Detect which cell encompasses the target text, then output its (X, Y) center coordinate. 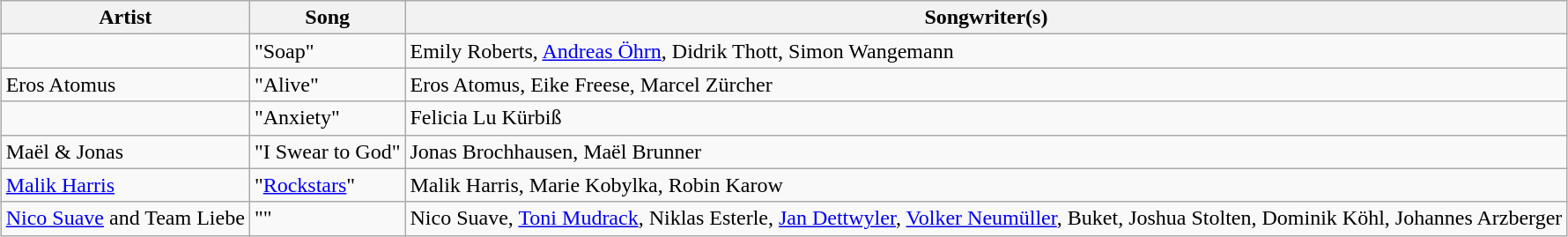
Song (328, 18)
"Rockstars" (328, 185)
"Anxiety" (328, 118)
Nico Suave, Toni Mudrack, Niklas Esterle, Jan Dettwyler, Volker Neumüller, Buket, Joshua Stolten, Dominik Köhl, Johannes Arzberger (987, 218)
"" (328, 218)
Maël & Jonas (125, 152)
Emily Roberts, Andreas Öhrn, Didrik Thott, Simon Wangemann (987, 51)
Nico Suave and Team Liebe (125, 218)
Felicia Lu Kürbiß (987, 118)
Eros Atomus (125, 85)
Malik Harris, Marie Kobylka, Robin Karow (987, 185)
"I Swear to God" (328, 152)
Jonas Brochhausen, Maël Brunner (987, 152)
"Soap" (328, 51)
"Alive" (328, 85)
Artist (125, 18)
Songwriter(s) (987, 18)
Malik Harris (125, 185)
Eros Atomus, Eike Freese, Marcel Zürcher (987, 85)
